Find where the given text appears and provide that cell's center as (x, y) coordinate. 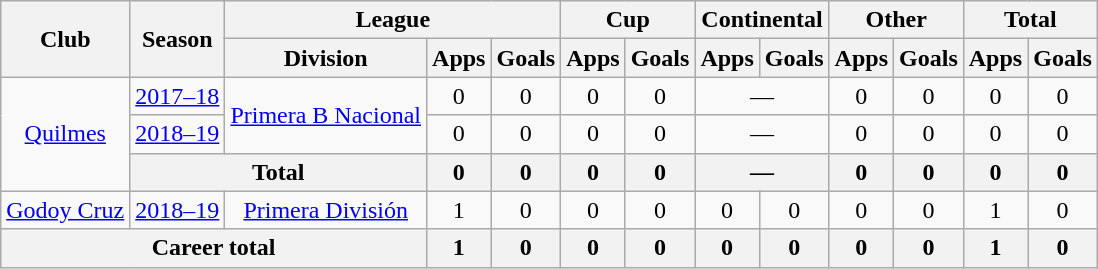
Primera División (326, 210)
Other (896, 20)
Primera B Nacional (326, 115)
League (393, 20)
Career total (214, 248)
Godoy Cruz (66, 210)
Division (326, 58)
Cup (628, 20)
Quilmes (66, 134)
2017–18 (178, 96)
Continental (762, 20)
Club (66, 39)
Season (178, 39)
